Provide the (X, Y) coordinate of the cell's center where the given text is located.  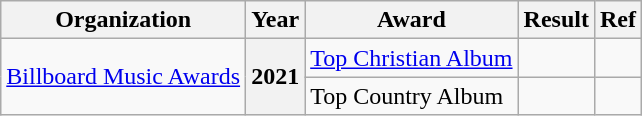
Top Country Album (412, 96)
2021 (276, 77)
Top Christian Album (412, 58)
Award (412, 20)
Billboard Music Awards (124, 77)
Organization (124, 20)
Result (556, 20)
Ref (618, 20)
Year (276, 20)
